Find where the given text appears and provide that cell's center as [x, y] coordinate. 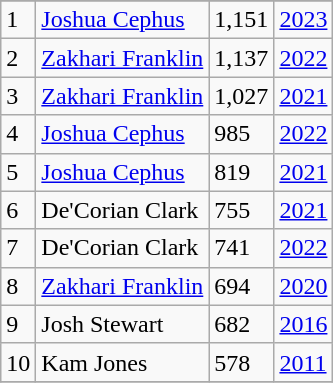
819 [242, 172]
694 [242, 286]
1 [18, 20]
1,151 [242, 20]
2023 [304, 20]
7 [18, 248]
10 [18, 362]
6 [18, 210]
Kam Jones [122, 362]
755 [242, 210]
682 [242, 324]
4 [18, 134]
1,027 [242, 96]
2016 [304, 324]
1,137 [242, 58]
985 [242, 134]
3 [18, 96]
2011 [304, 362]
9 [18, 324]
Josh Stewart [122, 324]
2020 [304, 286]
578 [242, 362]
2 [18, 58]
741 [242, 248]
5 [18, 172]
8 [18, 286]
